Output the [x, y] coordinate of the center of the cell containing the given text.  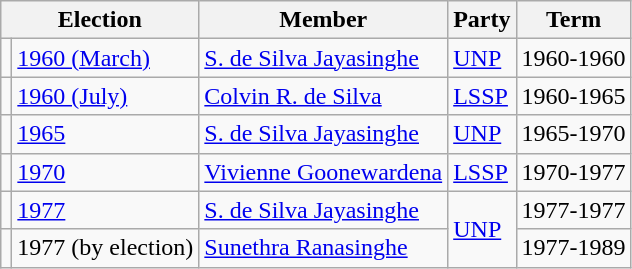
Party [482, 20]
Member [324, 20]
1970 [106, 172]
Term [574, 20]
1977 (by election) [106, 248]
Colvin R. de Silva [324, 96]
1960-1965 [574, 96]
Sunethra Ranasinghe [324, 248]
1965-1970 [574, 134]
1960 (July) [106, 96]
1977-1977 [574, 210]
1965 [106, 134]
Vivienne Goonewardena [324, 172]
Election [100, 20]
1960 (March) [106, 58]
1960-1960 [574, 58]
1977 [106, 210]
1970-1977 [574, 172]
1977-1989 [574, 248]
